Locate the cell with the specified text and output its (x, y) center coordinate. 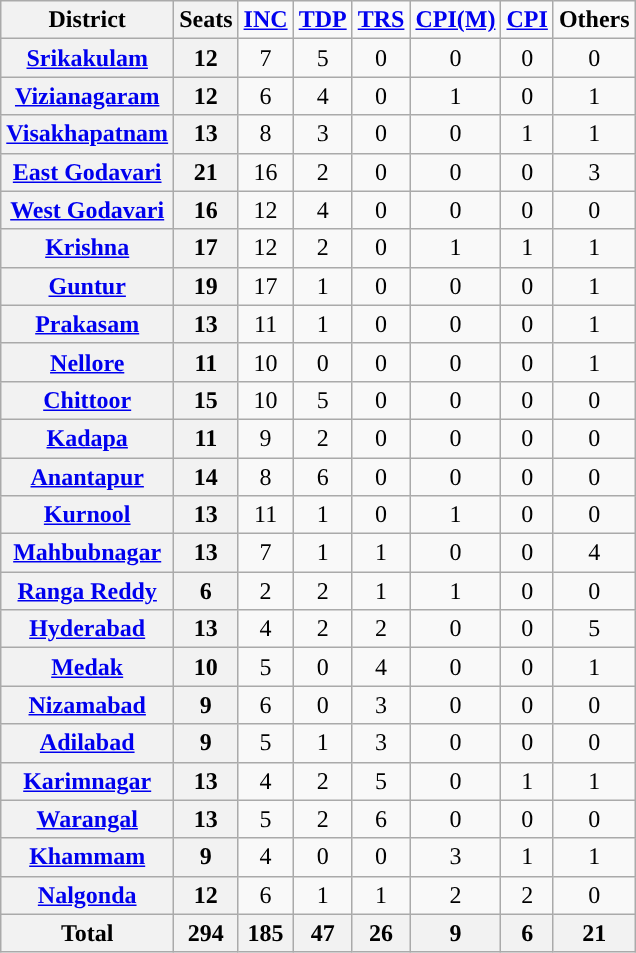
15 (206, 400)
East Godavari (88, 172)
Others (594, 20)
Nizamabad (88, 705)
CPI (527, 20)
Mahbubnagar (88, 553)
Anantapur (88, 477)
Khammam (88, 857)
TDP (322, 20)
Medak (88, 667)
Prakasam (88, 324)
294 (206, 933)
Kurnool (88, 515)
Hyderabad (88, 629)
47 (322, 933)
Srikakulam (88, 58)
CPI(M) (456, 20)
Visakhapatnam (88, 134)
TRS (381, 20)
Chittoor (88, 400)
Karimnagar (88, 781)
Guntur (88, 286)
Adilabad (88, 743)
Kadapa (88, 438)
Vizianagaram (88, 96)
26 (381, 933)
Total (88, 933)
Warangal (88, 819)
INC (266, 20)
West Godavari (88, 210)
Ranga Reddy (88, 591)
Nellore (88, 362)
Krishna (88, 248)
185 (266, 933)
19 (206, 286)
District (88, 20)
Nalgonda (88, 895)
14 (206, 477)
Seats (206, 20)
